Pinpoint the cell where the given text exists, returning its (x, y) midpoint coordinate. 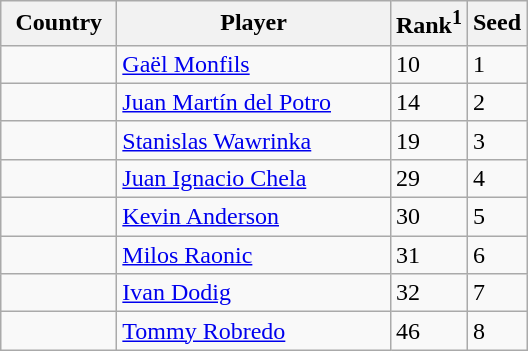
19 (428, 140)
Stanislas Wawrinka (254, 140)
Juan Martín del Potro (254, 102)
Gaël Monfils (254, 64)
14 (428, 102)
Juan Ignacio Chela (254, 178)
46 (428, 331)
8 (496, 331)
30 (428, 217)
Rank1 (428, 24)
7 (496, 293)
Ivan Dodig (254, 293)
1 (496, 64)
2 (496, 102)
4 (496, 178)
29 (428, 178)
Tommy Robredo (254, 331)
3 (496, 140)
10 (428, 64)
Milos Raonic (254, 255)
31 (428, 255)
Kevin Anderson (254, 217)
Country (59, 24)
32 (428, 293)
Player (254, 24)
6 (496, 255)
5 (496, 217)
Seed (496, 24)
